Find where the given text appears and provide that cell's center as [X, Y] coordinate. 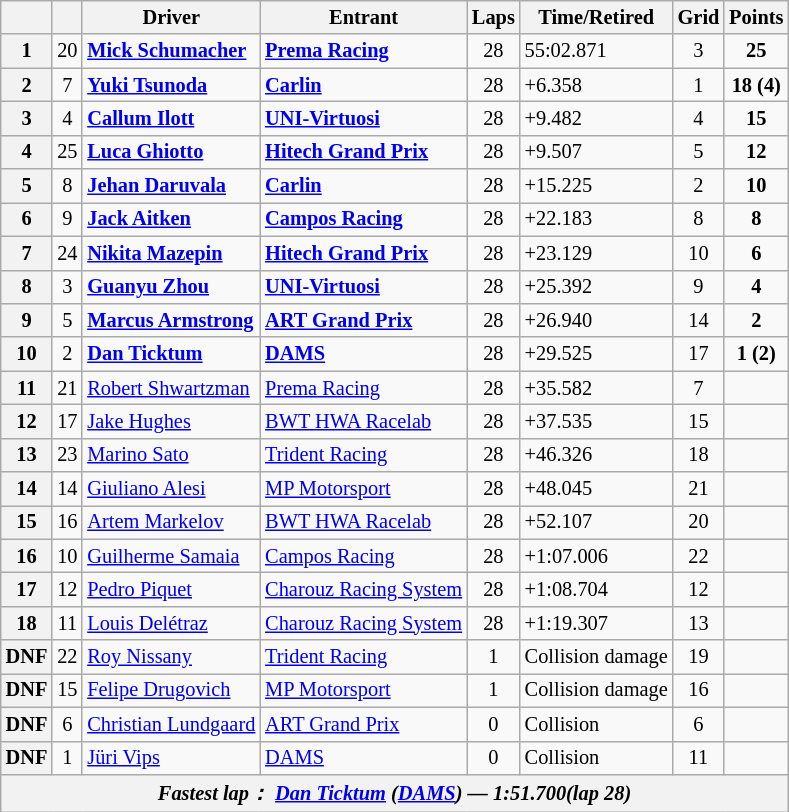
Dan Ticktum [171, 354]
+1:19.307 [596, 623]
Robert Shwartzman [171, 388]
Guanyu Zhou [171, 287]
55:02.871 [596, 51]
Guilherme Samaia [171, 556]
23 [67, 455]
Laps [494, 17]
1 (2) [756, 354]
24 [67, 253]
Jake Hughes [171, 421]
Louis Delétraz [171, 623]
+23.129 [596, 253]
Mick Schumacher [171, 51]
+37.535 [596, 421]
Fastest lap： Dan Ticktum (DAMS) — 1:51.700(lap 28) [395, 792]
Grid [699, 17]
Artem Markelov [171, 522]
+9.507 [596, 152]
19 [699, 657]
+46.326 [596, 455]
Roy Nissany [171, 657]
18 (4) [756, 85]
Pedro Piquet [171, 589]
Callum Ilott [171, 118]
Nikita Mazepin [171, 253]
Marino Sato [171, 455]
Giuliano Alesi [171, 489]
Felipe Drugovich [171, 690]
+48.045 [596, 489]
Christian Lundgaard [171, 724]
Entrant [364, 17]
Yuki Tsunoda [171, 85]
+1:07.006 [596, 556]
Jüri Vips [171, 758]
Points [756, 17]
Marcus Armstrong [171, 320]
+1:08.704 [596, 589]
+9.482 [596, 118]
+35.582 [596, 388]
Time/Retired [596, 17]
+25.392 [596, 287]
Luca Ghiotto [171, 152]
Jack Aitken [171, 219]
+29.525 [596, 354]
+26.940 [596, 320]
+52.107 [596, 522]
+15.225 [596, 186]
Jehan Daruvala [171, 186]
Driver [171, 17]
+6.358 [596, 85]
+22.183 [596, 219]
